Find where the given text appears and provide that cell's center as (x, y) coordinate. 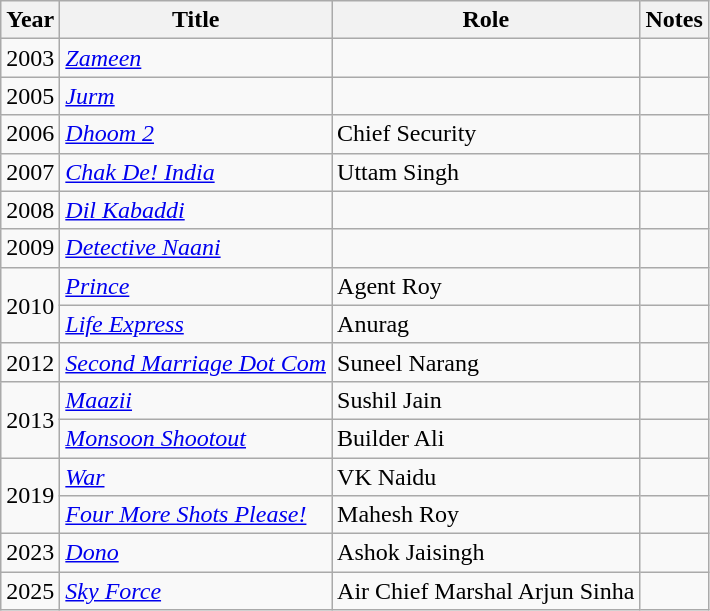
Uttam Singh (486, 172)
2019 (30, 496)
Sky Force (196, 591)
2013 (30, 419)
Ashok Jaisingh (486, 553)
2023 (30, 553)
Builder Ali (486, 438)
Dil Kabaddi (196, 210)
Four More Shots Please! (196, 515)
Air Chief Marshal Arjun Sinha (486, 591)
Year (30, 20)
VK Naidu (486, 477)
Dono (196, 553)
Second Marriage Dot Com (196, 362)
2003 (30, 58)
2007 (30, 172)
Chief Security (486, 134)
Role (486, 20)
Zameen (196, 58)
Notes (674, 20)
War (196, 477)
2012 (30, 362)
Maazii (196, 400)
Anurag (486, 324)
Jurm (196, 96)
2009 (30, 248)
Suneel Narang (486, 362)
Life Express (196, 324)
Dhoom 2 (196, 134)
Prince (196, 286)
2006 (30, 134)
Mahesh Roy (486, 515)
Title (196, 20)
2025 (30, 591)
Detective Naani (196, 248)
Monsoon Shootout (196, 438)
Sushil Jain (486, 400)
2005 (30, 96)
Agent Roy (486, 286)
Chak De! India (196, 172)
2010 (30, 305)
2008 (30, 210)
